For the text-containing cell, return its midpoint in (x, y) coordinate format. 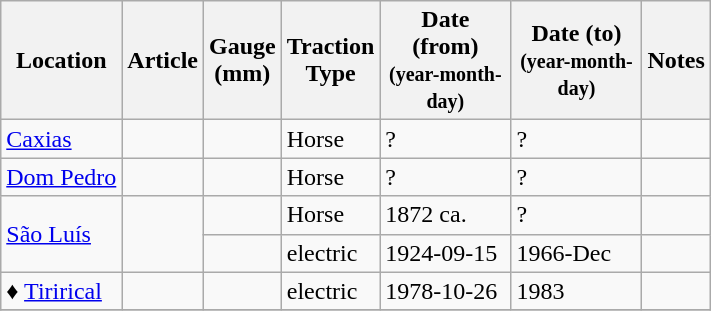
Dom Pedro (62, 177)
TractionType (330, 60)
Notes (676, 60)
Location (62, 60)
1983 (576, 291)
1872 ca. (446, 215)
1924-09-15 (446, 253)
1978-10-26 (446, 291)
Date (to)(year-month-day) (576, 60)
Gauge (mm) (242, 60)
São Luís (62, 234)
1966-Dec (576, 253)
Caxias (62, 139)
Article (163, 60)
Date (from)(year-month-day) (446, 60)
♦ Tirirical (62, 291)
